Output the (X, Y) coordinate of the center of the cell containing the given text.  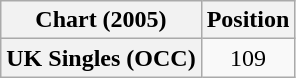
Position (248, 20)
Chart (2005) (101, 20)
UK Singles (OCC) (101, 58)
109 (248, 58)
